Locate the cell with the specified text and output its (x, y) center coordinate. 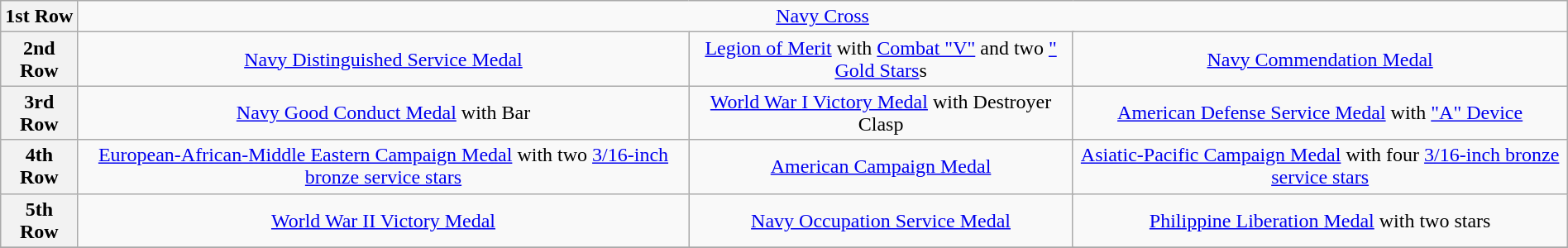
Navy Commendation Medal (1320, 60)
Navy Distinguished Service Medal (384, 60)
American Campaign Medal (881, 167)
Philippine Liberation Medal with two stars (1320, 220)
American Defense Service Medal with "A" Device (1320, 112)
1st Row (40, 17)
5th Row (40, 220)
Navy Cross (822, 17)
Navy Good Conduct Medal with Bar (384, 112)
World War I Victory Medal with Destroyer Clasp (881, 112)
European-African-Middle Eastern Campaign Medal with two 3/16-inch bronze service stars (384, 167)
Legion of Merit with Combat "V" and two " Gold Starss (881, 60)
World War II Victory Medal (384, 220)
4th Row (40, 167)
3rd Row (40, 112)
Navy Occupation Service Medal (881, 220)
2nd Row (40, 60)
Asiatic-Pacific Campaign Medal with four 3/16-inch bronze service stars (1320, 167)
